Pinpoint the cell where the given text exists, returning its (x, y) midpoint coordinate. 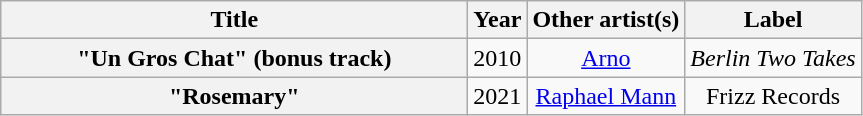
Berlin Two Takes (773, 58)
Other artist(s) (606, 20)
Year (498, 20)
"Un Gros Chat" (bonus track) (234, 58)
"Rosemary" (234, 96)
Arno (606, 58)
Frizz Records (773, 96)
Raphael Mann (606, 96)
Title (234, 20)
2010 (498, 58)
Label (773, 20)
2021 (498, 96)
